Identify which cell holds the provided text, then report its [x, y] central coordinate. 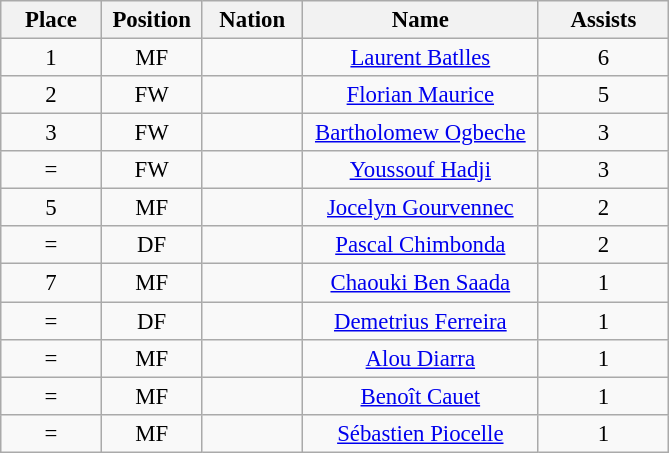
Laurent Batlles [421, 58]
Place [52, 20]
Assists [604, 20]
Sébastien Piocelle [421, 433]
Youssouf Hadji [421, 170]
Pascal Chimbonda [421, 245]
Benoît Cauet [421, 396]
Jocelyn Gourvennec [421, 208]
6 [604, 58]
Nation [252, 20]
Position [152, 20]
Florian Maurice [421, 95]
Name [421, 20]
Bartholomew Ogbeche [421, 133]
Alou Diarra [421, 358]
Chaouki Ben Saada [421, 283]
7 [52, 283]
Demetrius Ferreira [421, 321]
